Return the (X, Y) coordinate for the center point of the cell that contains the specified text.  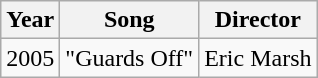
Song (130, 20)
2005 (30, 58)
Eric Marsh (258, 58)
Director (258, 20)
Year (30, 20)
"Guards Off" (130, 58)
